For the text-containing cell, return its midpoint in (x, y) coordinate format. 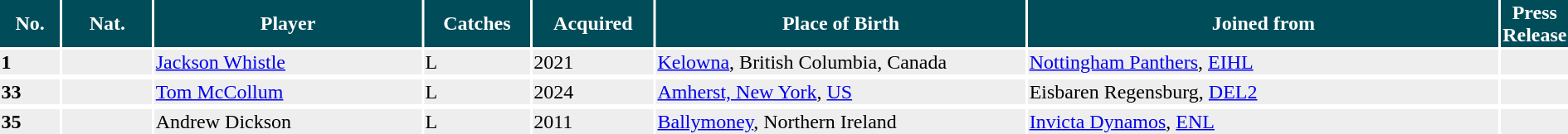
2011 (593, 122)
Invicta Dynamos, ENL (1263, 122)
2021 (593, 62)
Place of Birth (841, 23)
35 (30, 122)
Nat. (107, 23)
Andrew Dickson (288, 122)
Jackson Whistle (288, 62)
Tom McCollum (288, 92)
No. (30, 23)
Acquired (593, 23)
Ballymoney, Northern Ireland (841, 122)
Nottingham Panthers, EIHL (1263, 62)
Press Release (1535, 23)
33 (30, 92)
Catches (477, 23)
Kelowna, British Columbia, Canada (841, 62)
Amherst, New York, US (841, 92)
Player (288, 23)
2024 (593, 92)
1 (30, 62)
Eisbaren Regensburg, DEL2 (1263, 92)
Joined from (1263, 23)
